Return the [x, y] coordinate for the center point of the cell that contains the specified text.  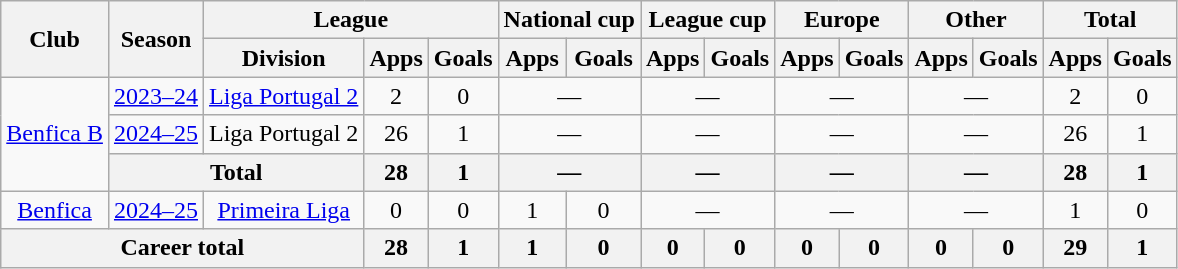
League [352, 20]
Division [284, 58]
Other [976, 20]
League cup [707, 20]
Benfica [55, 210]
National cup [569, 20]
Primeira Liga [284, 210]
Career total [182, 248]
Club [55, 39]
2023–24 [156, 96]
29 [1075, 248]
Season [156, 39]
Benfica B [55, 134]
Europe [842, 20]
